Detect which cell encompasses the target text, then output its (x, y) center coordinate. 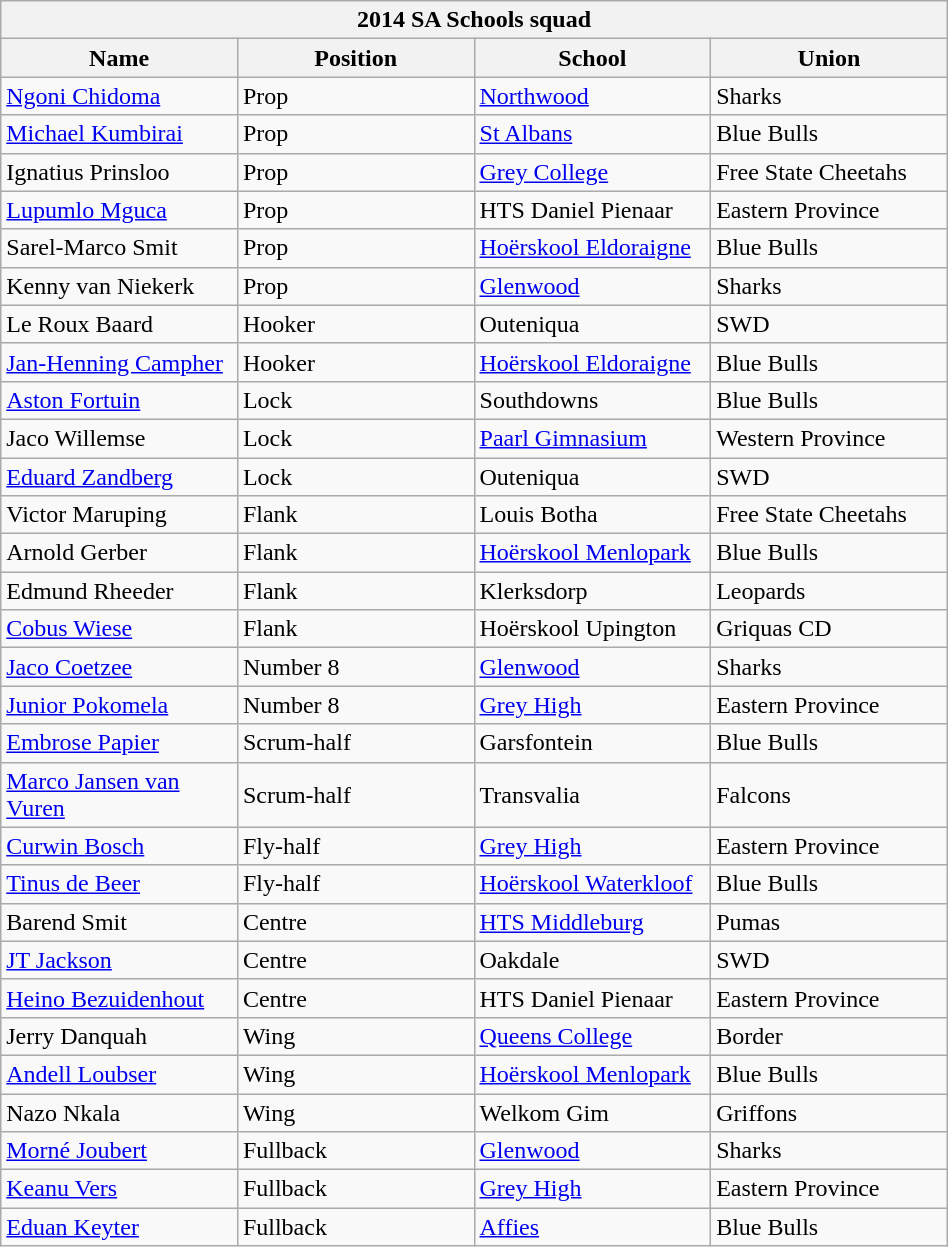
Garsfontein (592, 743)
Andell Loubser (120, 1074)
Ngoni Chidoma (120, 96)
Curwin Bosch (120, 846)
St Albans (592, 134)
Position (356, 58)
Union (830, 58)
Tinus de Beer (120, 884)
Eduan Keyter (120, 1227)
2014 SA Schools squad (474, 20)
Transvalia (592, 794)
Jaco Willemse (120, 438)
Le Roux Baard (120, 324)
Jaco Coetzee (120, 667)
JT Jackson (120, 960)
Morné Joubert (120, 1151)
Sarel-Marco Smit (120, 248)
Louis Botha (592, 515)
Embrose Papier (120, 743)
Junior Pokomela (120, 705)
Name (120, 58)
Kenny van Niekerk (120, 286)
Griffons (830, 1113)
Hoërskool Upington (592, 629)
Arnold Gerber (120, 553)
Northwood (592, 96)
Aston Fortuin (120, 400)
Southdowns (592, 400)
Western Province (830, 438)
Keanu Vers (120, 1189)
Affies (592, 1227)
HTS Middleburg (592, 922)
Nazo Nkala (120, 1113)
Barend Smit (120, 922)
Queens College (592, 1036)
Jan-Henning Campher (120, 362)
Heino Bezuidenhout (120, 998)
Jerry Danquah (120, 1036)
Grey College (592, 172)
Klerksdorp (592, 591)
Michael Kumbirai (120, 134)
Griquas CD (830, 629)
Marco Jansen van Vuren (120, 794)
Eduard Zandberg (120, 477)
Victor Maruping (120, 515)
Edmund Rheeder (120, 591)
Leopards (830, 591)
Border (830, 1036)
Paarl Gimnasium (592, 438)
Welkom Gim (592, 1113)
Oakdale (592, 960)
School (592, 58)
Ignatius Prinsloo (120, 172)
Cobus Wiese (120, 629)
Pumas (830, 922)
Falcons (830, 794)
Lupumlo Mguca (120, 210)
Hoërskool Waterkloof (592, 884)
